Return (X, Y) of the center of cell containing provided text 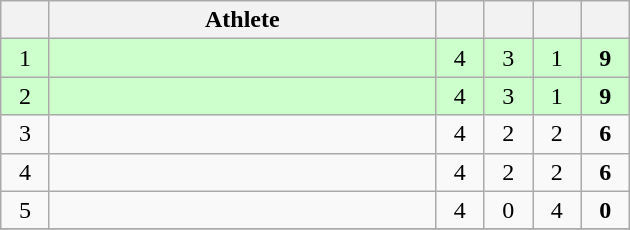
5 (26, 210)
Athlete (242, 20)
